Scan for the cell matching the given text and deliver its (x, y) coordinate at center. 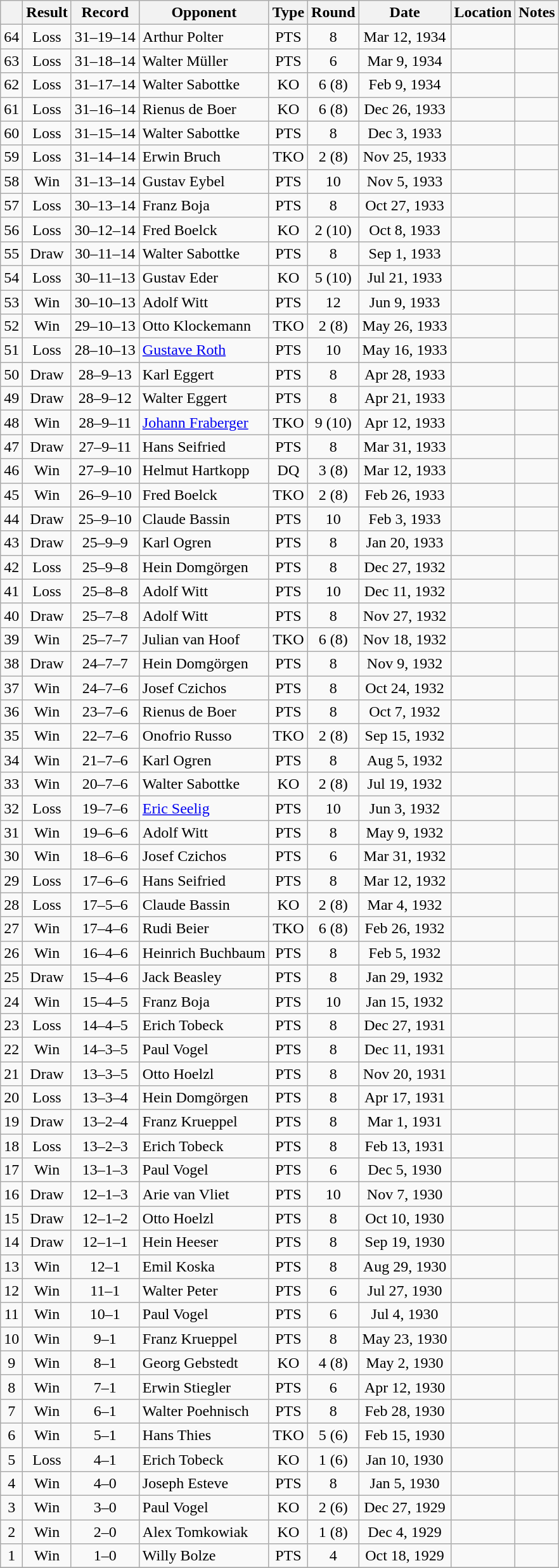
Johann Fraberger (204, 423)
17–5–6 (105, 905)
Sep 15, 1932 (404, 736)
13–2–4 (105, 1122)
39 (11, 639)
52 (11, 326)
64 (11, 37)
Arthur Polter (204, 37)
50 (11, 374)
Feb 26, 1932 (404, 929)
Joseph Esteve (204, 1484)
Dec 27, 1931 (404, 1025)
Mar 1, 1931 (404, 1122)
Mar 31, 1933 (404, 447)
Walter Poehnisch (204, 1411)
14–4–5 (105, 1025)
Mar 12, 1933 (404, 471)
Georg Gebstedt (204, 1363)
4 (8) (333, 1363)
26–9–10 (105, 495)
2 (6) (333, 1508)
Dec 27, 1932 (404, 567)
62 (11, 85)
32 (11, 808)
25–9–8 (105, 567)
13–3–4 (105, 1098)
Nov 18, 1932 (404, 639)
9 (10) (333, 423)
Apr 12, 1933 (404, 423)
Sep 19, 1930 (404, 1242)
47 (11, 447)
Feb 3, 1933 (404, 519)
24–7–6 (105, 687)
1 (8) (333, 1532)
Mar 31, 1932 (404, 857)
3 (8) (333, 471)
1–0 (105, 1556)
46 (11, 471)
12–1–3 (105, 1194)
Dec 3, 1933 (404, 133)
Feb 15, 1930 (404, 1435)
13 (11, 1266)
Mar 12, 1934 (404, 37)
3–0 (105, 1508)
May 16, 1933 (404, 350)
Rudi Beier (204, 929)
12–1–1 (105, 1242)
Karl Eggert (204, 374)
15 (11, 1218)
30–13–14 (105, 205)
Nov 5, 1933 (404, 181)
5 (11, 1459)
May 9, 1932 (404, 832)
18 (11, 1146)
Dec 11, 1931 (404, 1049)
Walter Eggert (204, 398)
Jun 3, 1932 (404, 808)
13–3–5 (105, 1074)
31–18–14 (105, 61)
31–13–14 (105, 181)
Type (288, 13)
Apr 21, 1933 (404, 398)
Apr 28, 1933 (404, 374)
13–2–3 (105, 1146)
21 (11, 1074)
Feb 9, 1934 (404, 85)
Hans Thies (204, 1435)
Jan 20, 1933 (404, 543)
Feb 5, 1932 (404, 953)
28 (11, 905)
49 (11, 398)
26 (11, 953)
25–9–10 (105, 519)
31–17–14 (105, 85)
60 (11, 133)
Oct 8, 1933 (404, 229)
Jul 21, 1933 (404, 277)
Mar 9, 1934 (404, 61)
4–1 (105, 1459)
1 (11, 1556)
9–1 (105, 1339)
17–6–6 (105, 881)
Dec 26, 1933 (404, 109)
Erwin Stiegler (204, 1387)
Heinrich Buchbaum (204, 953)
May 23, 1930 (404, 1339)
Nov 20, 1931 (404, 1074)
9 (11, 1363)
Feb 13, 1931 (404, 1146)
15–4–5 (105, 1001)
31–14–14 (105, 157)
8–1 (105, 1363)
28–10–13 (105, 350)
Aug 29, 1930 (404, 1266)
Gustav Eder (204, 277)
12–1 (105, 1266)
31–19–14 (105, 37)
30–11–13 (105, 277)
40 (11, 615)
17–4–6 (105, 929)
16–4–6 (105, 953)
Apr 12, 1930 (404, 1387)
36 (11, 712)
Feb 28, 1930 (404, 1411)
2 (10) (333, 229)
6–1 (105, 1411)
20 (11, 1098)
Onofrio Russo (204, 736)
Arie van Vliet (204, 1194)
63 (11, 61)
27 (11, 929)
Jul 19, 1932 (404, 784)
Feb 26, 1933 (404, 495)
Eric Seelig (204, 808)
Jan 15, 1932 (404, 1001)
Nov 25, 1933 (404, 157)
29 (11, 881)
May 2, 1930 (404, 1363)
Round (333, 13)
31–15–14 (105, 133)
55 (11, 253)
43 (11, 543)
Hein Heeser (204, 1242)
Jan 10, 1930 (404, 1459)
13–1–3 (105, 1170)
27–9–11 (105, 447)
Oct 18, 1929 (404, 1556)
DQ (288, 471)
Helmut Hartkopp (204, 471)
Jul 4, 1930 (404, 1315)
14 (11, 1242)
Nov 27, 1932 (404, 615)
Notes (537, 13)
30 (11, 857)
31 (11, 832)
Walter Peter (204, 1291)
Jan 29, 1932 (404, 977)
51 (11, 350)
25 (11, 977)
5 (6) (333, 1435)
Oct 7, 1932 (404, 712)
38 (11, 663)
21–7–6 (105, 760)
2 (11, 1532)
28–9–13 (105, 374)
Walter Müller (204, 61)
Dec 27, 1929 (404, 1508)
19–7–6 (105, 808)
3 (11, 1508)
25–7–8 (105, 615)
Willy Bolze (204, 1556)
58 (11, 181)
23–7–6 (105, 712)
17 (11, 1170)
Gustave Roth (204, 350)
35 (11, 736)
Dec 4, 1929 (404, 1532)
24 (11, 1001)
7–1 (105, 1387)
45 (11, 495)
Mar 4, 1932 (404, 905)
25–7–7 (105, 639)
Sep 1, 1933 (404, 253)
12–1–2 (105, 1218)
24–7–7 (105, 663)
18–6–6 (105, 857)
Julian van Hoof (204, 639)
Erwin Bruch (204, 157)
33 (11, 784)
Mar 12, 1932 (404, 881)
27–9–10 (105, 471)
May 26, 1933 (404, 326)
Jan 5, 1930 (404, 1484)
11 (11, 1315)
48 (11, 423)
20–7–6 (105, 784)
59 (11, 157)
Jun 9, 1933 (404, 302)
Alex Tomkowiak (204, 1532)
Opponent (204, 13)
56 (11, 229)
34 (11, 760)
29–10–13 (105, 326)
19 (11, 1122)
Location (483, 13)
11–1 (105, 1291)
53 (11, 302)
Aug 5, 1932 (404, 760)
Dec 11, 1932 (404, 591)
5–1 (105, 1435)
25–8–8 (105, 591)
Emil Koska (204, 1266)
5 (10) (333, 277)
1 (6) (333, 1459)
44 (11, 519)
31–16–14 (105, 109)
Date (404, 13)
Oct 10, 1930 (404, 1218)
Apr 17, 1931 (404, 1098)
22 (11, 1049)
14–3–5 (105, 1049)
54 (11, 277)
28–9–12 (105, 398)
25–9–9 (105, 543)
Record (105, 13)
22–7–6 (105, 736)
4–0 (105, 1484)
15–4–6 (105, 977)
Jul 27, 1930 (404, 1291)
Jack Beasley (204, 977)
23 (11, 1025)
42 (11, 567)
7 (11, 1411)
30–12–14 (105, 229)
37 (11, 687)
41 (11, 591)
Otto Klockemann (204, 326)
57 (11, 205)
Nov 7, 1930 (404, 1194)
Oct 27, 1933 (404, 205)
30–11–14 (105, 253)
10–1 (105, 1315)
30–10–13 (105, 302)
Gustav Eybel (204, 181)
Oct 24, 1932 (404, 687)
Dec 5, 1930 (404, 1170)
Result (47, 13)
28–9–11 (105, 423)
2–0 (105, 1532)
19–6–6 (105, 832)
16 (11, 1194)
61 (11, 109)
Nov 9, 1932 (404, 663)
